Find where the given text appears and provide that cell's center as [X, Y] coordinate. 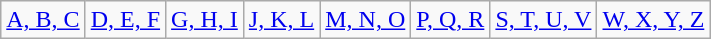
A, B, C [43, 20]
M, N, O [366, 20]
D, E, F [125, 20]
P, Q, R [450, 20]
J, K, L [281, 20]
W, X, Y, Z [654, 20]
G, H, I [205, 20]
S, T, U, V [544, 20]
